Determine the (X, Y) coordinate at the center of the cell enclosing the given text.  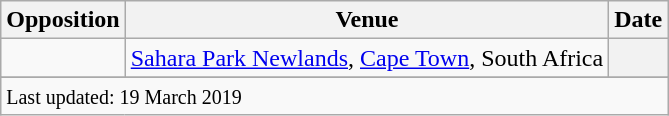
Opposition (63, 20)
Date (638, 20)
Venue (367, 20)
Sahara Park Newlands, Cape Town, South Africa (367, 58)
Last updated: 19 March 2019 (334, 96)
